Output the (x, y) coordinate of the center of the cell containing the given text.  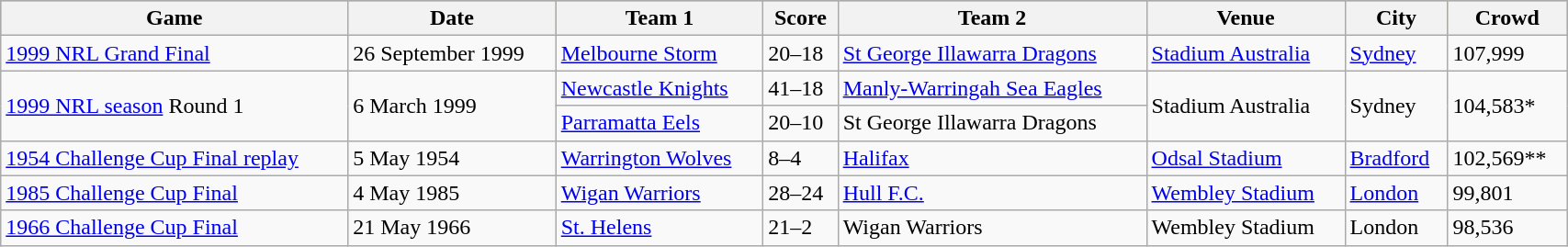
Game (175, 18)
8–4 (801, 158)
Hull F.C. (992, 193)
Warrington Wolves (660, 158)
4 May 1985 (452, 193)
Melbourne Storm (660, 53)
1954 Challenge Cup Final replay (175, 158)
107,999 (1507, 53)
1999 NRL Grand Final (175, 53)
Crowd (1507, 18)
1985 Challenge Cup Final (175, 193)
St. Helens (660, 228)
102,569** (1507, 158)
21 May 1966 (452, 228)
Team 1 (660, 18)
98,536 (1507, 228)
1966 Challenge Cup Final (175, 228)
Manly-Warringah Sea Eagles (992, 88)
41–18 (801, 88)
Odsal Stadium (1246, 158)
Parramatta Eels (660, 123)
Score (801, 18)
Halifax (992, 158)
5 May 1954 (452, 158)
28–24 (801, 193)
Team 2 (992, 18)
City (1396, 18)
104,583* (1507, 106)
1999 NRL season Round 1 (175, 106)
Newcastle Knights (660, 88)
21–2 (801, 228)
Date (452, 18)
20–10 (801, 123)
6 March 1999 (452, 106)
26 September 1999 (452, 53)
Bradford (1396, 158)
99,801 (1507, 193)
20–18 (801, 53)
Venue (1246, 18)
